Search for the cell housing the specified text and yield its [x, y] center coordinate. 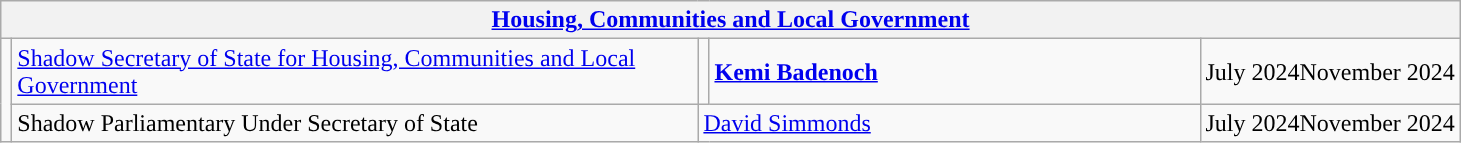
Kemi Badenoch [954, 72]
Housing, Communities and Local Government [731, 20]
Shadow Parliamentary Under Secretary of State [355, 123]
Shadow Secretary of State for Housing, Communities and Local Government [355, 72]
David Simmonds [949, 123]
